Output the (X, Y) coordinate of the center of the cell containing the given text.  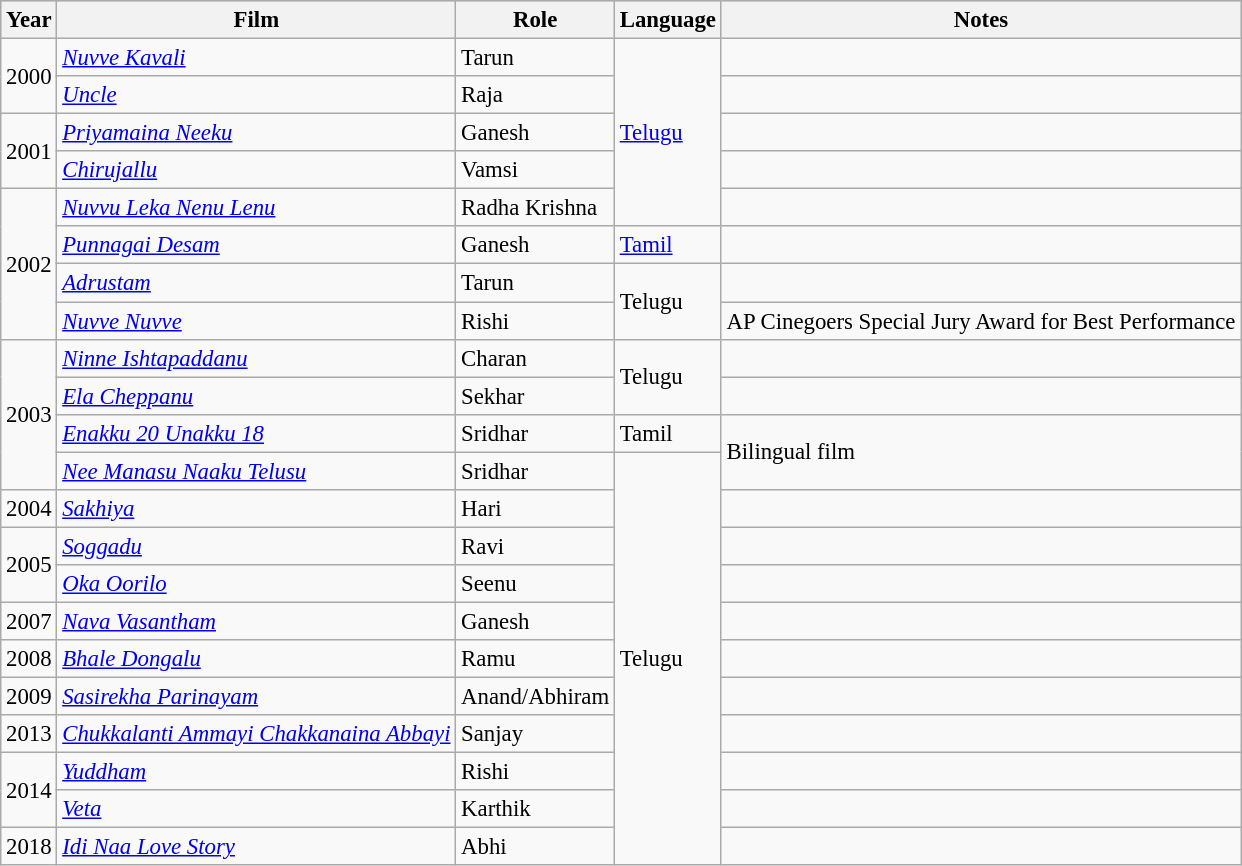
Chirujallu (256, 170)
Ninne Ishtapaddanu (256, 358)
Charan (536, 358)
2003 (29, 414)
Karthik (536, 809)
Film (256, 20)
Hari (536, 509)
Veta (256, 809)
2009 (29, 697)
2013 (29, 734)
Idi Naa Love Story (256, 847)
Chukkalanti Ammayi Chakkanaina Abbayi (256, 734)
Nava Vasantham (256, 621)
Anand/Abhiram (536, 697)
Bhale Dongalu (256, 659)
Nuvvu Leka Nenu Lenu (256, 208)
2000 (29, 76)
Language (668, 20)
Soggadu (256, 546)
2018 (29, 847)
Sakhiya (256, 509)
Vamsi (536, 170)
Priyamaina Neeku (256, 133)
Yuddham (256, 772)
Nuvve Nuvve (256, 321)
Ramu (536, 659)
Ela Cheppanu (256, 396)
Ravi (536, 546)
2008 (29, 659)
AP Cinegoers Special Jury Award for Best Performance (980, 321)
Sanjay (536, 734)
Seenu (536, 584)
Enakku 20 Unakku 18 (256, 433)
Sasirekha Parinayam (256, 697)
Year (29, 20)
2007 (29, 621)
2004 (29, 509)
2002 (29, 264)
Nuvve Kavali (256, 58)
Radha Krishna (536, 208)
Oka Oorilo (256, 584)
Bilingual film (980, 452)
2005 (29, 564)
2001 (29, 152)
Sekhar (536, 396)
Abhi (536, 847)
Role (536, 20)
2014 (29, 790)
Punnagai Desam (256, 245)
Notes (980, 20)
Nee Manasu Naaku Telusu (256, 471)
Adrustam (256, 283)
Raja (536, 95)
Uncle (256, 95)
